Extract the [X, Y] coordinate from the center of the cell holding the provided text.  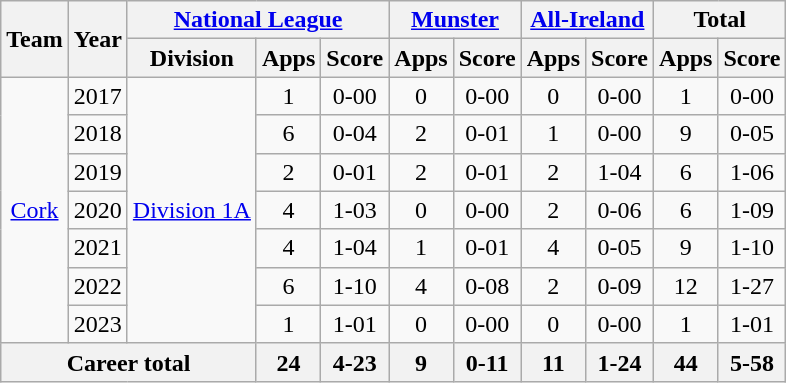
2019 [98, 172]
Cork [35, 210]
2022 [98, 286]
1-27 [752, 286]
Total [720, 20]
0-04 [355, 134]
12 [686, 286]
1-03 [355, 210]
National League [258, 20]
Team [35, 39]
2023 [98, 324]
1-24 [620, 362]
1-09 [752, 210]
2017 [98, 96]
Year [98, 39]
5-58 [752, 362]
4-23 [355, 362]
0-11 [487, 362]
Career total [129, 362]
Division [192, 58]
44 [686, 362]
1-06 [752, 172]
2018 [98, 134]
0-09 [620, 286]
2020 [98, 210]
Division 1A [192, 210]
2021 [98, 248]
0-06 [620, 210]
11 [553, 362]
24 [288, 362]
All-Ireland [587, 20]
0-08 [487, 286]
Munster [455, 20]
